Determine the (x, y) coordinate at the center of the cell enclosing the given text.  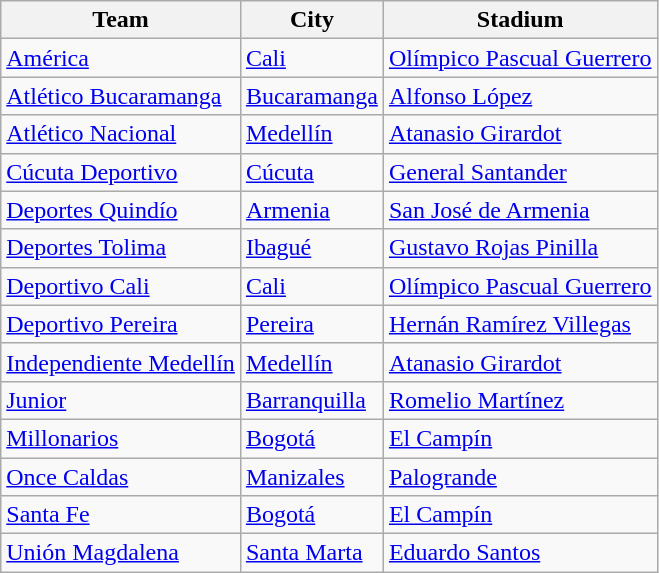
Atlético Bucaramanga (121, 96)
Deportivo Cali (121, 286)
Alfonso López (520, 96)
Once Caldas (121, 477)
Team (121, 20)
Santa Fe (121, 515)
Barranquilla (312, 400)
General Santander (520, 172)
Ibagué (312, 248)
Atlético Nacional (121, 134)
Independiente Medellín (121, 362)
Eduardo Santos (520, 553)
City (312, 20)
San José de Armenia (520, 210)
Armenia (312, 210)
América (121, 58)
Deportivo Pereira (121, 324)
Hernán Ramírez Villegas (520, 324)
Cúcuta Deportivo (121, 172)
Gustavo Rojas Pinilla (520, 248)
Cúcuta (312, 172)
Deportes Quindío (121, 210)
Manizales (312, 477)
Pereira (312, 324)
Santa Marta (312, 553)
Junior (121, 400)
Bucaramanga (312, 96)
Unión Magdalena (121, 553)
Deportes Tolima (121, 248)
Millonarios (121, 438)
Palogrande (520, 477)
Romelio Martínez (520, 400)
Stadium (520, 20)
